Scan for the cell matching the given text and deliver its (X, Y) coordinate at center. 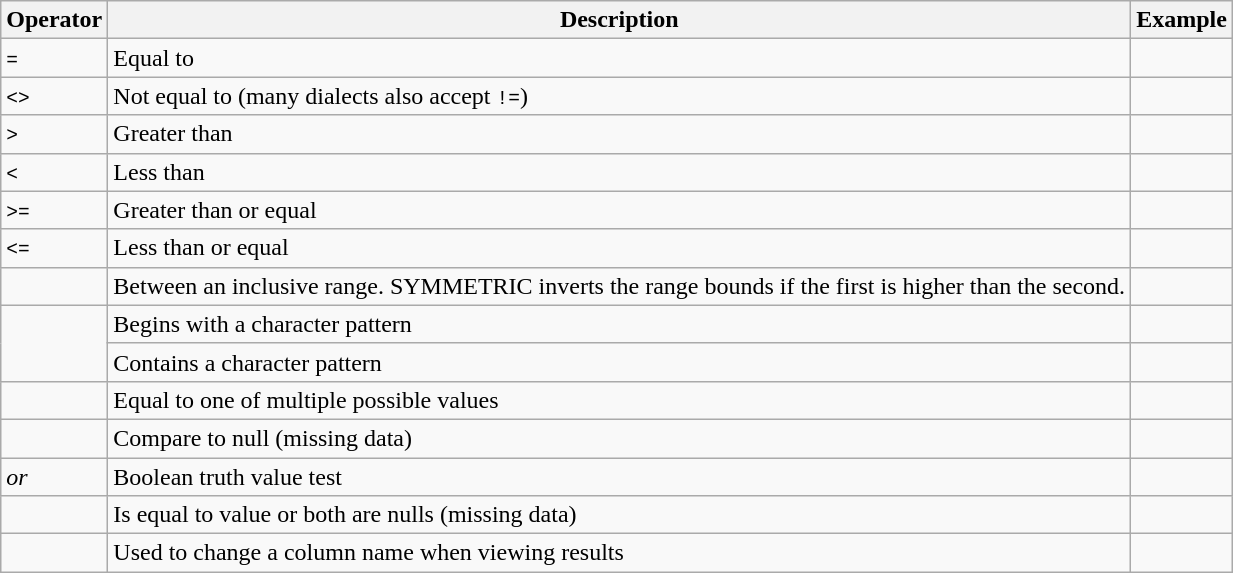
Contains a character pattern (620, 362)
Less than (620, 172)
Not equal to (many dialects also accept !=) (620, 96)
Example (1182, 20)
>= (54, 210)
Between an inclusive range. SYMMETRIC inverts the range bounds if the first is higher than the second. (620, 286)
Boolean truth value test (620, 477)
Operator (54, 20)
Description (620, 20)
<> (54, 96)
< (54, 172)
Used to change a column name when viewing results (620, 553)
Greater than or equal (620, 210)
Equal to (620, 58)
> (54, 134)
or (54, 477)
Compare to null (missing data) (620, 438)
Begins with a character pattern (620, 324)
Is equal to value or both are nulls (missing data) (620, 515)
Equal to one of multiple possible values (620, 400)
Greater than (620, 134)
= (54, 58)
<= (54, 248)
Less than or equal (620, 248)
